Return (X, Y) of the center of cell containing provided text 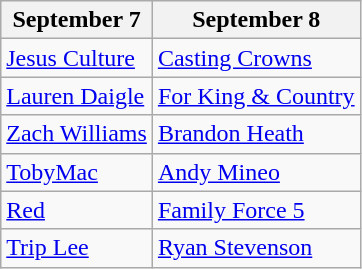
Brandon Heath (256, 134)
TobyMac (77, 172)
Jesus Culture (77, 58)
September 8 (256, 20)
Casting Crowns (256, 58)
September 7 (77, 20)
For King & Country (256, 96)
Ryan Stevenson (256, 248)
Lauren Daigle (77, 96)
Zach Williams (77, 134)
Red (77, 210)
Trip Lee (77, 248)
Family Force 5 (256, 210)
Andy Mineo (256, 172)
